Identify which cell holds the provided text, then report its [x, y] central coordinate. 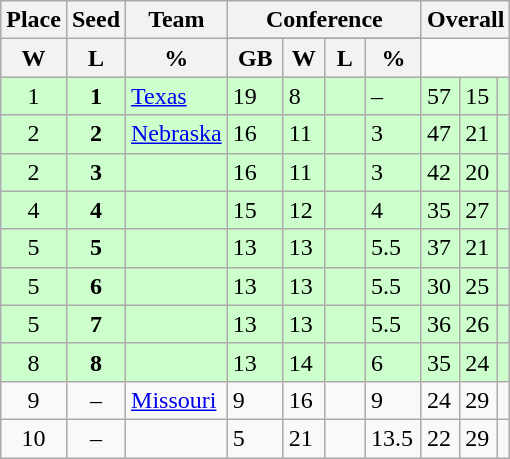
30 [440, 286]
Missouri [177, 400]
Texas [177, 96]
26 [479, 324]
27 [479, 210]
37 [440, 248]
36 [440, 324]
42 [440, 172]
22 [440, 438]
14 [304, 362]
Conference [324, 20]
Seed [96, 20]
47 [440, 134]
57 [440, 96]
10 [34, 438]
Team [177, 20]
20 [479, 172]
7 [96, 324]
Nebraska [177, 134]
GB [255, 58]
Overall [465, 20]
25 [479, 286]
13.5 [393, 438]
19 [255, 96]
Place [34, 20]
12 [304, 210]
